Detect which cell encompasses the target text, then output its [x, y] center coordinate. 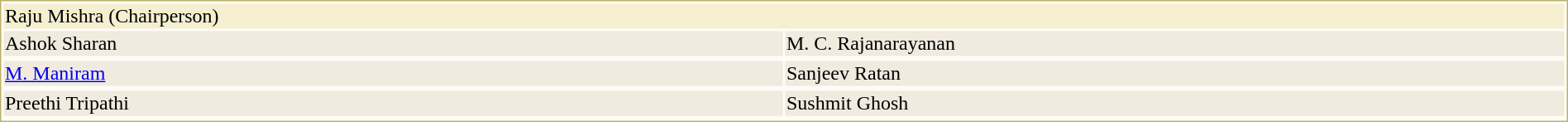
Sanjeev Ratan [1175, 74]
Preethi Tripathi [393, 104]
Ashok Sharan [393, 44]
Raju Mishra (Chairperson) [784, 16]
Sushmit Ghosh [1175, 104]
M. Maniram [393, 74]
M. C. Rajanarayanan [1175, 44]
